Determine the (x, y) coordinate at the center of the cell enclosing the given text.  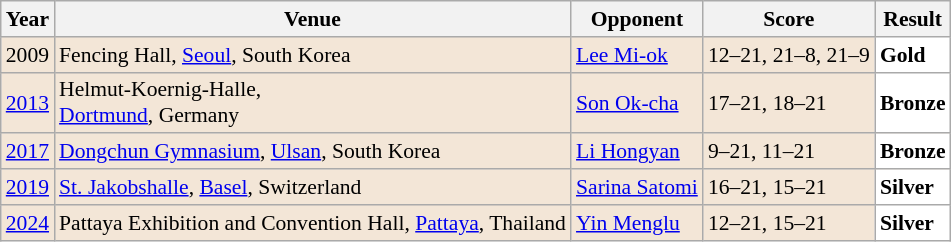
2009 (28, 55)
St. Jakobshalle, Basel, Switzerland (312, 187)
17–21, 18–21 (789, 102)
Score (789, 19)
Sarina Satomi (637, 187)
Dongchun Gymnasium, Ulsan, South Korea (312, 152)
Fencing Hall, Seoul, South Korea (312, 55)
Gold (913, 55)
2019 (28, 187)
2024 (28, 223)
Yin Menglu (637, 223)
Venue (312, 19)
Li Hongyan (637, 152)
Result (913, 19)
2013 (28, 102)
Pattaya Exhibition and Convention Hall, Pattaya, Thailand (312, 223)
9–21, 11–21 (789, 152)
Opponent (637, 19)
Son Ok-cha (637, 102)
Helmut-Koernig-Halle,Dortmund, Germany (312, 102)
2017 (28, 152)
Lee Mi-ok (637, 55)
12–21, 21–8, 21–9 (789, 55)
12–21, 15–21 (789, 223)
16–21, 15–21 (789, 187)
Year (28, 19)
